Detect which cell encompasses the target text, then output its (x, y) center coordinate. 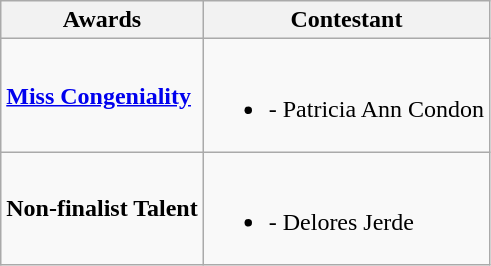
Awards (102, 20)
Non-finalist Talent (102, 208)
- Delores Jerde (346, 208)
Contestant (346, 20)
Miss Congeniality (102, 96)
- Patricia Ann Condon (346, 96)
